Return (X, Y) of the center of cell containing provided text 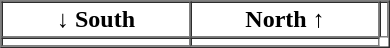
↓ South (96, 20)
North ↑ (284, 20)
